From the cell containing the given text, extract its center point as [X, Y] coordinate. 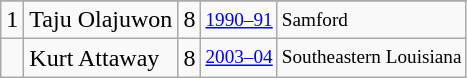
1 [12, 20]
Kurt Attaway [101, 58]
Taju Olajuwon [101, 20]
2003–04 [239, 58]
Southeastern Louisiana [372, 58]
Samford [372, 20]
1990–91 [239, 20]
